Capture the cell that displays the provided text and extract its [X, Y] central coordinate. 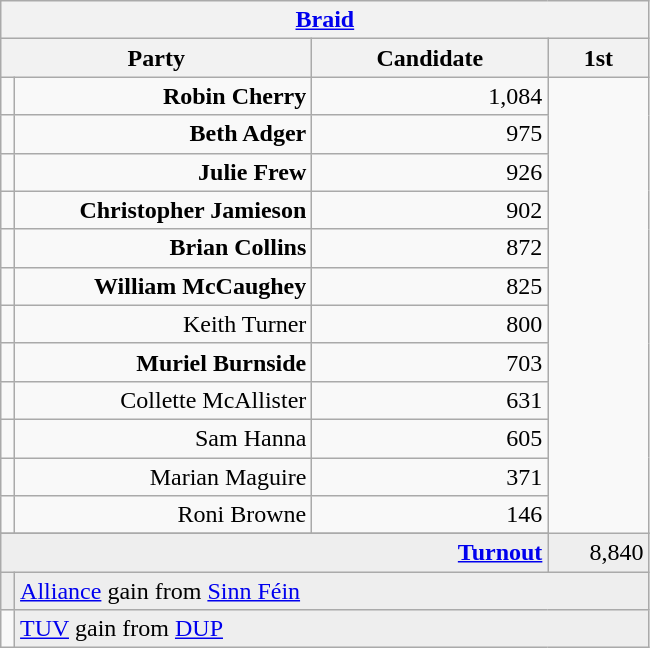
William McCaughey [164, 286]
703 [430, 362]
146 [430, 515]
371 [430, 477]
Muriel Burnside [164, 362]
902 [430, 210]
TUV gain from DUP [332, 629]
605 [430, 438]
Candidate [430, 58]
Sam Hanna [164, 438]
825 [430, 286]
Braid [325, 20]
Turnout [274, 553]
Collette McAllister [164, 400]
8,840 [598, 553]
Roni Browne [164, 515]
975 [430, 134]
926 [430, 172]
1,084 [430, 96]
Keith Turner [164, 324]
Christopher Jamieson [164, 210]
Alliance gain from Sinn Féin [332, 591]
800 [430, 324]
1st [598, 58]
Robin Cherry [164, 96]
Julie Frew [164, 172]
Brian Collins [164, 248]
872 [430, 248]
Beth Adger [164, 134]
Party [156, 58]
631 [430, 400]
Marian Maguire [164, 477]
